For the text-containing cell, return its midpoint in (X, Y) coordinate format. 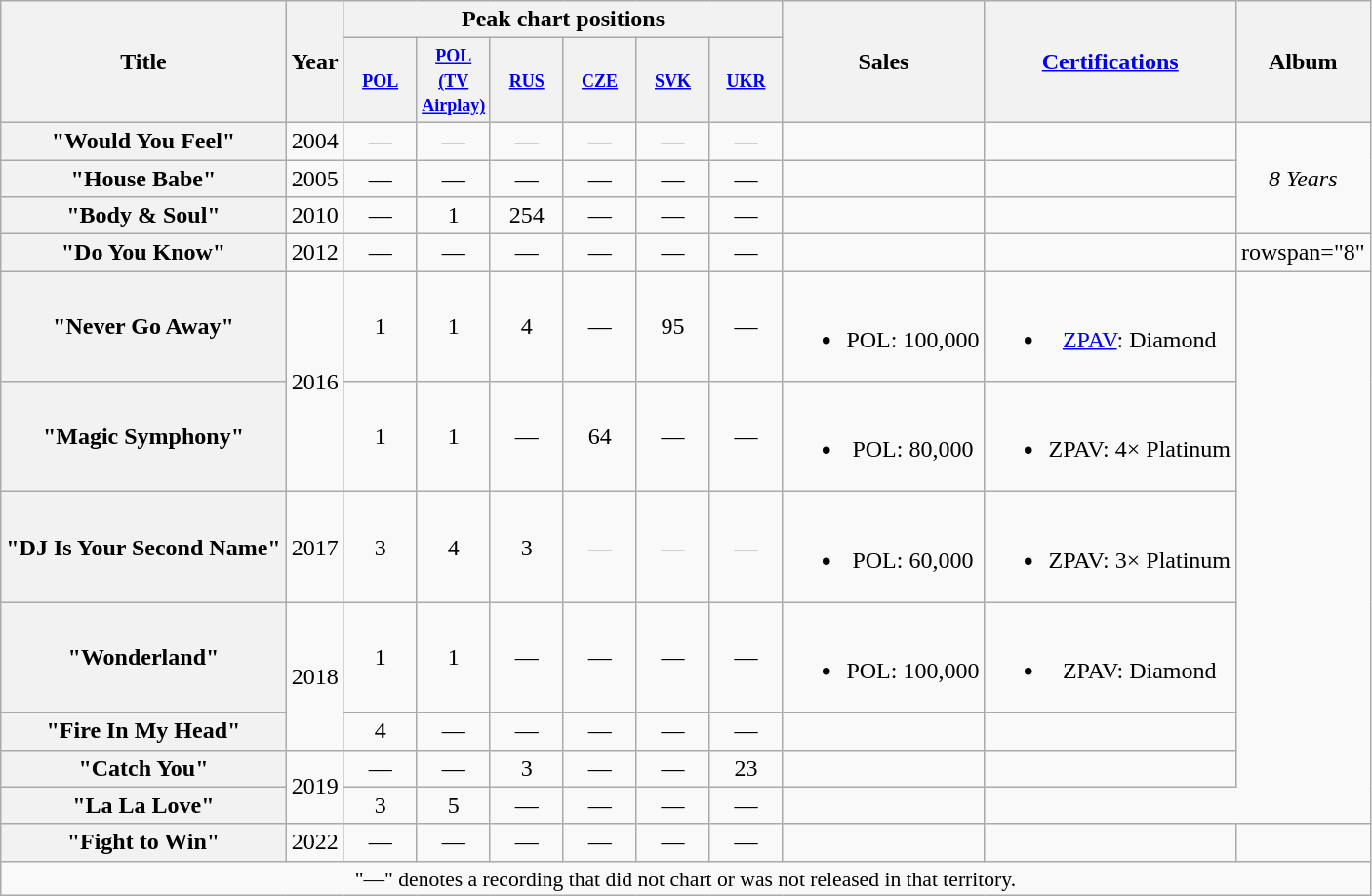
Sales (884, 62)
"Magic Symphony" (143, 437)
"Fight to Win" (143, 842)
Album (1303, 62)
2016 (314, 382)
"Fire In My Head" (143, 731)
"Never Go Away" (143, 326)
2005 (314, 179)
RUS (527, 80)
"Wonderland" (143, 658)
95 (673, 326)
"Body & Soul" (143, 216)
"Catch You" (143, 768)
2004 (314, 141)
8 Years (1303, 178)
"House Babe" (143, 179)
23 (746, 768)
ZPAV: 3× Platinum (1110, 547)
UKR (746, 80)
2022 (314, 842)
"DJ Is Your Second Name" (143, 547)
2019 (314, 787)
Title (143, 62)
"Would You Feel" (143, 141)
"La La Love" (143, 805)
2018 (314, 675)
5 (453, 805)
2010 (314, 216)
"Do You Know" (143, 253)
rowspan="8" (1303, 253)
64 (599, 437)
SVK (673, 80)
Peak chart positions (563, 20)
POL: 80,000 (884, 437)
POL (TV Airplay) (453, 80)
CZE (599, 80)
Year (314, 62)
ZPAV: 4× Platinum (1110, 437)
254 (527, 216)
"—" denotes a recording that did not chart or was not released in that territory. (685, 878)
Certifications (1110, 62)
POL (381, 80)
2012 (314, 253)
2017 (314, 547)
POL: 60,000 (884, 547)
